Search for the cell housing the specified text and yield its [x, y] center coordinate. 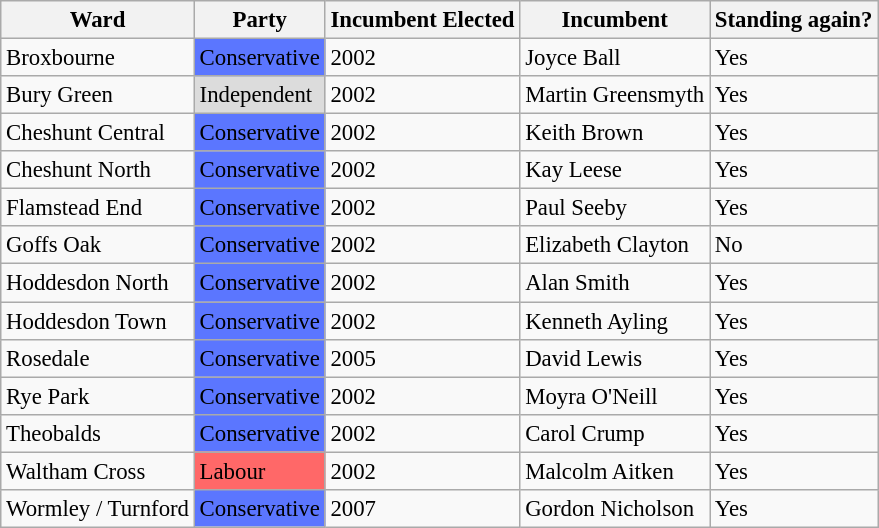
Incumbent [615, 20]
Joyce Ball [615, 58]
Kay Leese [615, 170]
2005 [422, 358]
Gordon Nicholson [615, 509]
Incumbent Elected [422, 20]
Hoddesdon North [98, 283]
Paul Seeby [615, 208]
Party [260, 20]
Cheshunt Central [98, 133]
David Lewis [615, 358]
Goffs Oak [98, 245]
Hoddesdon Town [98, 321]
Ward [98, 20]
Rosedale [98, 358]
Elizabeth Clayton [615, 245]
Labour [260, 471]
Carol Crump [615, 433]
No [794, 245]
Bury Green [98, 95]
Rye Park [98, 396]
Independent [260, 95]
Theobalds [98, 433]
Moyra O'Neill [615, 396]
Broxbourne [98, 58]
Kenneth Ayling [615, 321]
2007 [422, 509]
Waltham Cross [98, 471]
Keith Brown [615, 133]
Flamstead End [98, 208]
Alan Smith [615, 283]
Standing again? [794, 20]
Malcolm Aitken [615, 471]
Wormley / Turnford [98, 509]
Martin Greensmyth [615, 95]
Cheshunt North [98, 170]
